Detect which cell encompasses the target text, then output its [x, y] center coordinate. 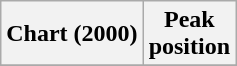
Chart (2000) [72, 34]
Peakposition [189, 34]
